Detect which cell encompasses the target text, then output its (X, Y) center coordinate. 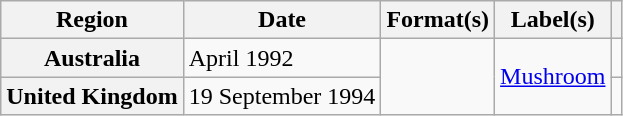
Australia (92, 58)
19 September 1994 (282, 96)
April 1992 (282, 58)
Date (282, 20)
United Kingdom (92, 96)
Format(s) (438, 20)
Region (92, 20)
Mushroom (553, 77)
Label(s) (553, 20)
